Identify which cell holds the provided text, then report its [X, Y] central coordinate. 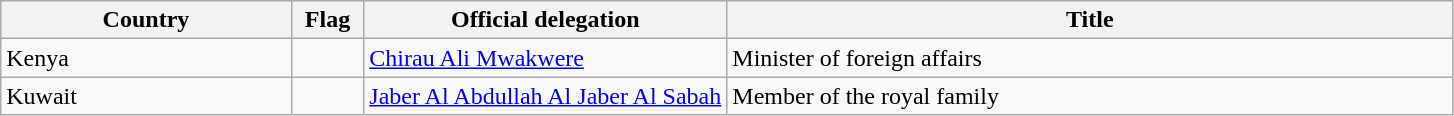
Flag [328, 20]
Official delegation [546, 20]
Member of the royal family [1090, 96]
Chirau Ali Mwakwere [546, 58]
Kenya [146, 58]
Title [1090, 20]
Jaber Al Abdullah Al Jaber Al Sabah [546, 96]
Country [146, 20]
Kuwait [146, 96]
Minister of foreign affairs [1090, 58]
